Find where the given text appears and provide that cell's center as (X, Y) coordinate. 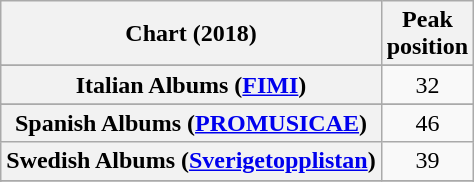
Peak position (427, 34)
46 (427, 123)
Spanish Albums (PROMUSICAE) (191, 123)
39 (427, 161)
Italian Albums (FIMI) (191, 85)
32 (427, 85)
Chart (2018) (191, 34)
Swedish Albums (Sverigetopplistan) (191, 161)
